Scan for the cell matching the given text and deliver its (x, y) coordinate at center. 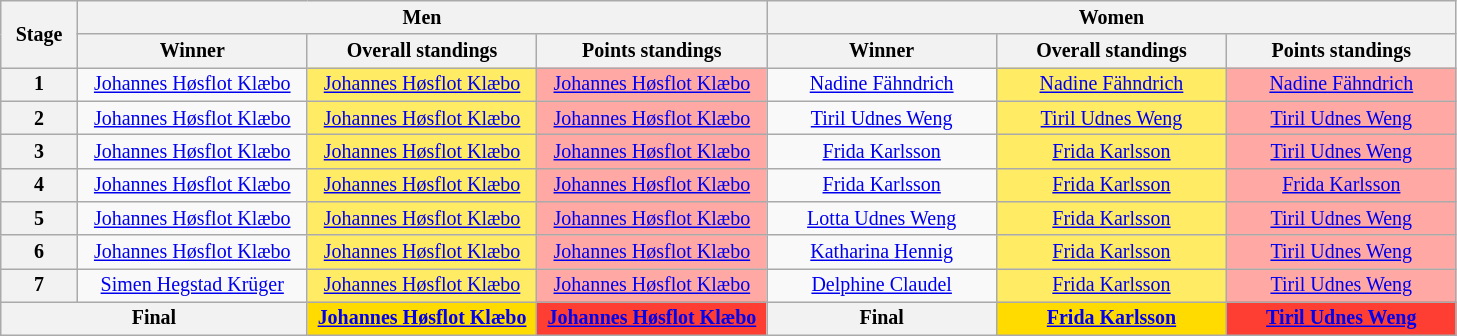
1 (40, 84)
4 (40, 184)
7 (40, 286)
Simen Hegstad Krüger (192, 286)
Delphine Claudel (882, 286)
3 (40, 152)
Katharina Hennig (882, 252)
Stage (40, 34)
Men (422, 18)
6 (40, 252)
Women (1112, 18)
5 (40, 218)
2 (40, 118)
Lotta Udnes Weng (882, 218)
